Return the [x, y] coordinate for the center point of the cell that contains the specified text.  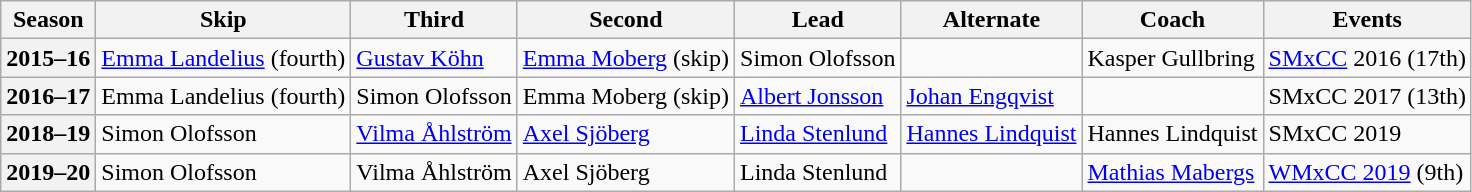
Kasper Gullbring [1172, 58]
Third [434, 20]
Mathias Mabergs [1172, 172]
Albert Jonsson [818, 96]
SMxCC 2016 (17th) [1367, 58]
Johan Engqvist [992, 96]
Coach [1172, 20]
2016–17 [48, 96]
2018–19 [48, 134]
SMxCC 2017 (13th) [1367, 96]
Second [626, 20]
WMxCC 2019 (9th) [1367, 172]
Alternate [992, 20]
2019–20 [48, 172]
SMxCC 2019 [1367, 134]
Events [1367, 20]
Skip [224, 20]
Gustav Köhn [434, 58]
2015–16 [48, 58]
Season [48, 20]
Lead [818, 20]
